Extract the [x, y] coordinate from the center of the cell holding the provided text.  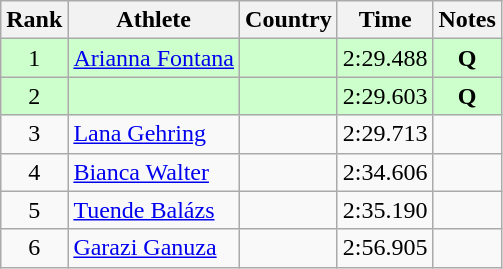
Time [385, 20]
2:29.713 [385, 134]
2:35.190 [385, 210]
1 [34, 58]
Arianna Fontana [154, 58]
Athlete [154, 20]
Tuende Balázs [154, 210]
2:34.606 [385, 172]
2 [34, 96]
4 [34, 172]
2:29.603 [385, 96]
Notes [467, 20]
Bianca Walter [154, 172]
3 [34, 134]
2:56.905 [385, 248]
Country [289, 20]
2:29.488 [385, 58]
Rank [34, 20]
6 [34, 248]
Lana Gehring [154, 134]
Garazi Ganuza [154, 248]
5 [34, 210]
